Locate the cell with the specified text and output its (x, y) center coordinate. 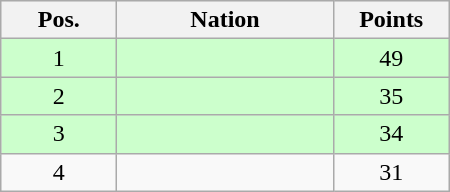
Nation (225, 20)
Pos. (59, 20)
Points (391, 20)
35 (391, 96)
4 (59, 172)
31 (391, 172)
34 (391, 134)
1 (59, 58)
3 (59, 134)
49 (391, 58)
2 (59, 96)
